For the text-containing cell, return its midpoint in (X, Y) coordinate format. 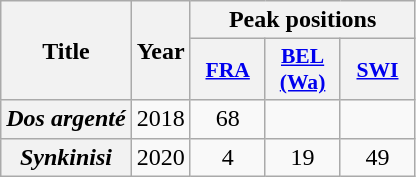
49 (378, 157)
19 (302, 157)
Year (160, 50)
4 (228, 157)
Title (66, 50)
2018 (160, 119)
68 (228, 119)
Peak positions (302, 20)
2020 (160, 157)
Synkinisi (66, 157)
FRA (228, 70)
Dos argenté (66, 119)
SWI (378, 70)
BEL (Wa) (302, 70)
